Determine the [x, y] coordinate at the center of the cell enclosing the given text.  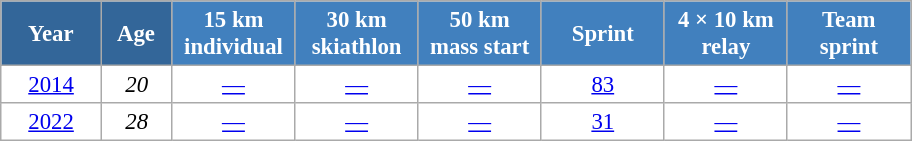
2022 [52, 122]
31 [602, 122]
15 km individual [234, 34]
30 km skiathlon [356, 34]
4 × 10 km relay [726, 34]
50 km mass start [480, 34]
20 [136, 85]
2014 [52, 85]
Age [136, 34]
28 [136, 122]
Sprint [602, 34]
Year [52, 34]
Team sprint [848, 34]
83 [602, 85]
